Return [x, y] of the center of cell containing provided text 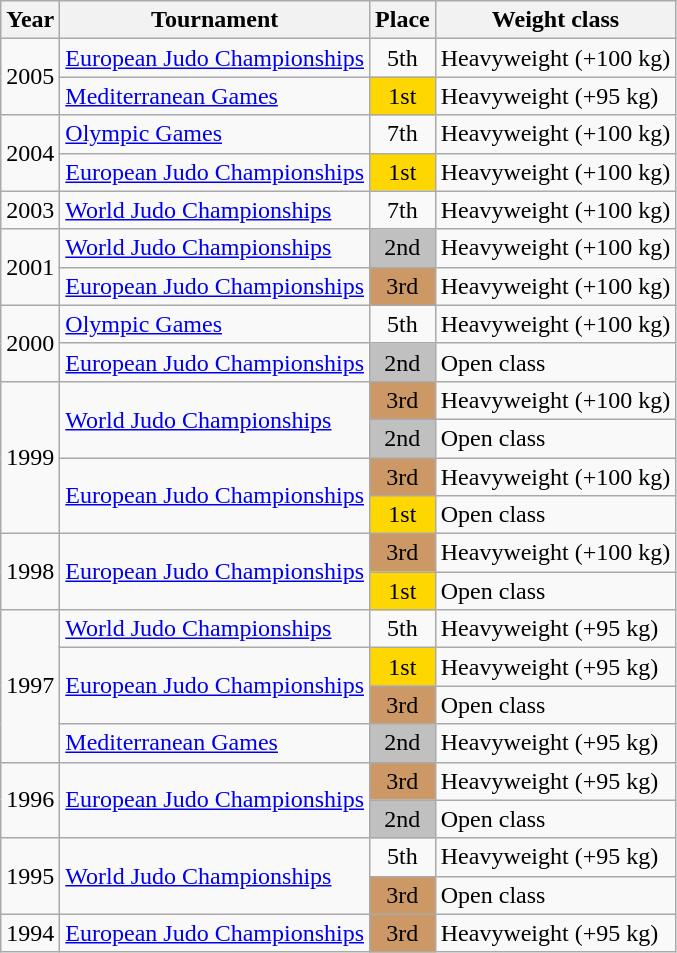
1999 [30, 457]
Place [403, 20]
1996 [30, 800]
1994 [30, 933]
Weight class [556, 20]
2001 [30, 267]
2003 [30, 210]
1998 [30, 572]
Tournament [215, 20]
2004 [30, 153]
Year [30, 20]
1995 [30, 876]
1997 [30, 686]
2000 [30, 343]
2005 [30, 77]
